Capture the cell that displays the provided text and extract its [X, Y] central coordinate. 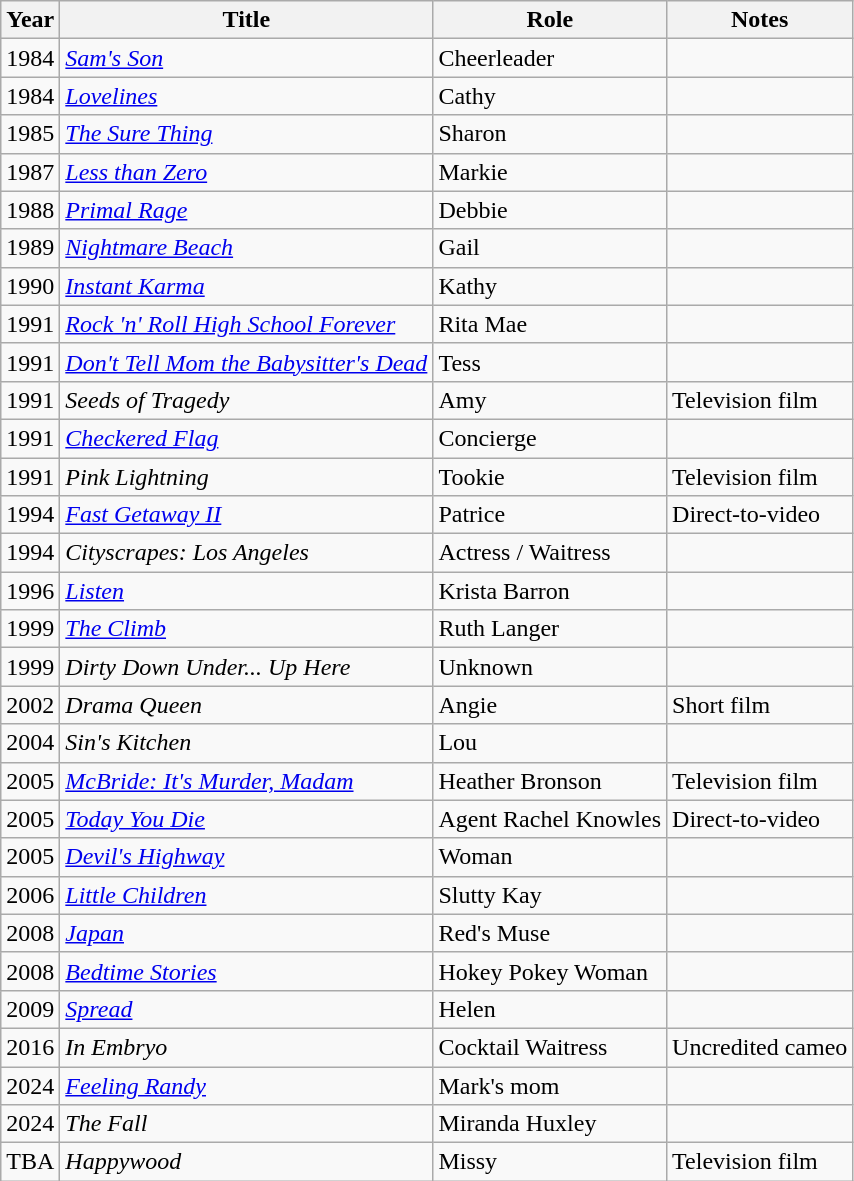
The Fall [246, 1124]
Ruth Langer [550, 629]
Fast Getaway II [246, 515]
The Sure Thing [246, 134]
Less than Zero [246, 172]
Happywood [246, 1162]
Debbie [550, 210]
Drama Queen [246, 705]
1996 [30, 591]
Short film [760, 705]
Feeling Randy [246, 1085]
Woman [550, 857]
Slutty Kay [550, 895]
Rita Mae [550, 324]
Sharon [550, 134]
1988 [30, 210]
Cheerleader [550, 58]
Don't Tell Mom the Babysitter's Dead [246, 362]
Primal Rage [246, 210]
Lou [550, 743]
Spread [246, 1009]
Uncredited cameo [760, 1047]
2002 [30, 705]
Bedtime Stories [246, 971]
Concierge [550, 438]
Actress / Waitress [550, 553]
Nightmare Beach [246, 248]
Amy [550, 400]
Helen [550, 1009]
Markie [550, 172]
Krista Barron [550, 591]
Dirty Down Under... Up Here [246, 667]
2006 [30, 895]
TBA [30, 1162]
Red's Muse [550, 933]
Agent Rachel Knowles [550, 819]
Cathy [550, 96]
Role [550, 20]
Tookie [550, 477]
Listen [246, 591]
Year [30, 20]
Japan [246, 933]
Miranda Huxley [550, 1124]
Hokey Pokey Woman [550, 971]
1985 [30, 134]
In Embryo [246, 1047]
Seeds of Tragedy [246, 400]
Devil's Highway [246, 857]
Cocktail Waitress [550, 1047]
Heather Bronson [550, 781]
Notes [760, 20]
Angie [550, 705]
Cityscrapes: Los Angeles [246, 553]
The Climb [246, 629]
Checkered Flag [246, 438]
1990 [30, 286]
Rock 'n' Roll High School Forever [246, 324]
2004 [30, 743]
Patrice [550, 515]
1987 [30, 172]
Sam's Son [246, 58]
Pink Lightning [246, 477]
Title [246, 20]
Mark's mom [550, 1085]
2009 [30, 1009]
Tess [550, 362]
Lovelines [246, 96]
Kathy [550, 286]
1989 [30, 248]
Missy [550, 1162]
Sin's Kitchen [246, 743]
Unknown [550, 667]
McBride: It's Murder, Madam [246, 781]
Today You Die [246, 819]
Little Children [246, 895]
Gail [550, 248]
Instant Karma [246, 286]
2016 [30, 1047]
